Find where the given text appears and provide that cell's center as [x, y] coordinate. 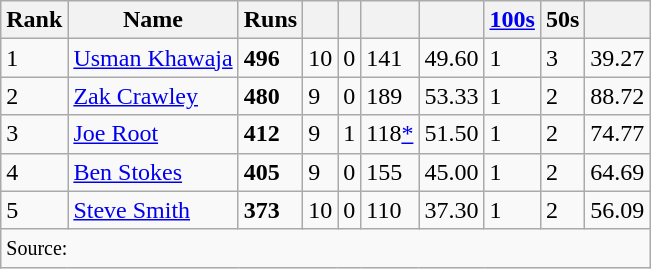
56.09 [618, 210]
412 [270, 134]
Runs [270, 20]
480 [270, 96]
110 [390, 210]
141 [390, 58]
496 [270, 58]
189 [390, 96]
37.30 [452, 210]
45.00 [452, 172]
Zak Crawley [153, 96]
Steve Smith [153, 210]
155 [390, 172]
4 [34, 172]
Ben Stokes [153, 172]
118* [390, 134]
Source: [326, 248]
5 [34, 210]
405 [270, 172]
Name [153, 20]
Joe Root [153, 134]
373 [270, 210]
100s [512, 20]
53.33 [452, 96]
64.69 [618, 172]
39.27 [618, 58]
49.60 [452, 58]
74.77 [618, 134]
50s [562, 20]
51.50 [452, 134]
Usman Khawaja [153, 58]
Rank [34, 20]
88.72 [618, 96]
